Provide the [X, Y] coordinate of the cell's center where the given text is located.  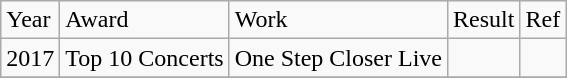
2017 [30, 58]
Year [30, 20]
Result [484, 20]
Work [338, 20]
Award [144, 20]
One Step Closer Live [338, 58]
Ref [543, 20]
Top 10 Concerts [144, 58]
